From the cell containing the given text, extract its center point as [x, y] coordinate. 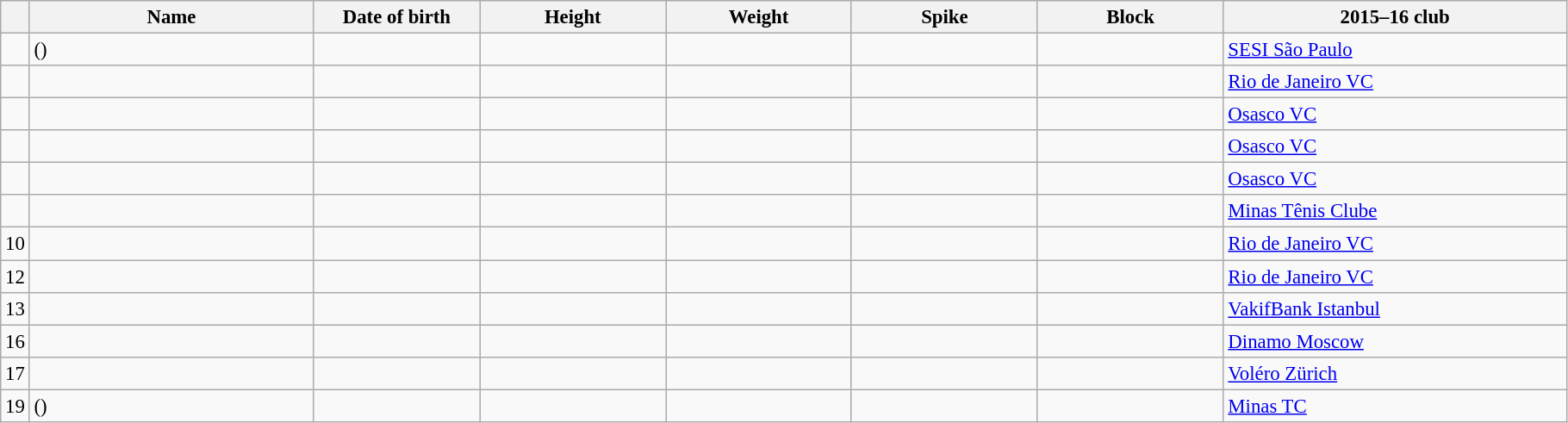
Height [573, 17]
Minas TC [1395, 406]
16 [16, 341]
Spike [944, 17]
Minas Tênis Clube [1395, 211]
12 [16, 277]
Block [1130, 17]
SESI São Paulo [1395, 50]
10 [16, 244]
Weight [759, 17]
Dinamo Moscow [1395, 341]
19 [16, 406]
Voléro Zürich [1395, 373]
13 [16, 308]
2015–16 club [1395, 17]
VakifBank Istanbul [1395, 308]
Name [171, 17]
17 [16, 373]
Date of birth [396, 17]
